Determine the (x, y) coordinate at the center of the cell enclosing the given text.  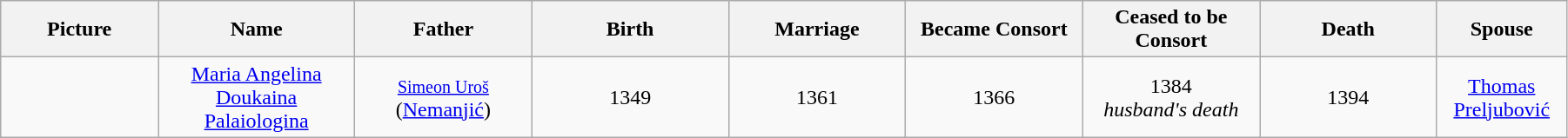
Father (444, 30)
Marriage (816, 30)
Name (257, 30)
1349 (630, 97)
Maria Angelina Doukaina Palaiologina (257, 97)
1361 (816, 97)
Ceased to be Consort (1171, 30)
Became Consort (994, 30)
Simeon Uroš(Nemanjić) (444, 97)
Death (1349, 30)
1394 (1349, 97)
Thomas Preljubović (1502, 97)
1384husband's death (1171, 97)
1366 (994, 97)
Birth (630, 30)
Spouse (1502, 30)
Picture (80, 30)
